Locate the cell with the specified text and output its [x, y] center coordinate. 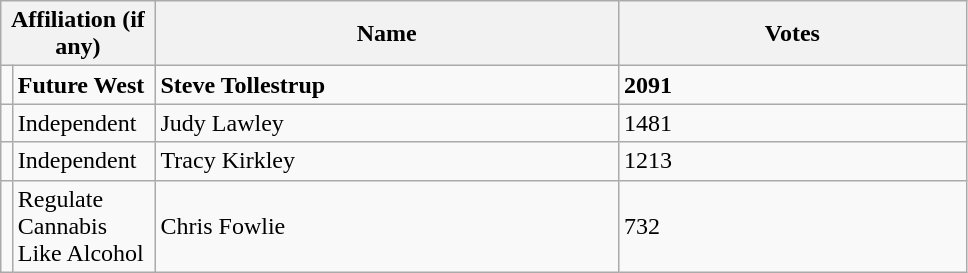
Affiliation (if any) [78, 34]
1481 [793, 123]
732 [793, 226]
Chris Fowlie [387, 226]
Judy Lawley [387, 123]
Future West [84, 85]
Name [387, 34]
1213 [793, 161]
Votes [793, 34]
Steve Tollestrup [387, 85]
2091 [793, 85]
Regulate Cannabis Like Alcohol [84, 226]
Tracy Kirkley [387, 161]
